Identify which cell holds the provided text, then report its [x, y] central coordinate. 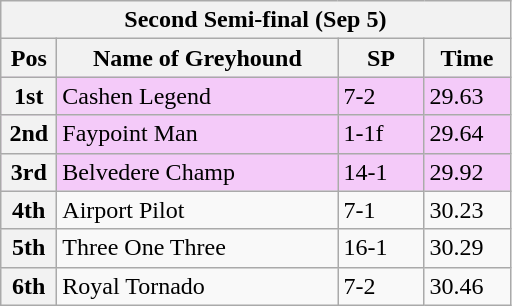
4th [29, 210]
29.64 [467, 134]
SP [381, 58]
1st [29, 96]
6th [29, 286]
Royal Tornado [198, 286]
16-1 [381, 248]
29.63 [467, 96]
Time [467, 58]
Second Semi-final (Sep 5) [256, 20]
30.29 [467, 248]
Faypoint Man [198, 134]
5th [29, 248]
Name of Greyhound [198, 58]
7-1 [381, 210]
Airport Pilot [198, 210]
Cashen Legend [198, 96]
Three One Three [198, 248]
2nd [29, 134]
1-1f [381, 134]
30.23 [467, 210]
3rd [29, 172]
29.92 [467, 172]
14-1 [381, 172]
Pos [29, 58]
30.46 [467, 286]
Belvedere Champ [198, 172]
